Determine the (X, Y) coordinate at the center of the cell enclosing the given text.  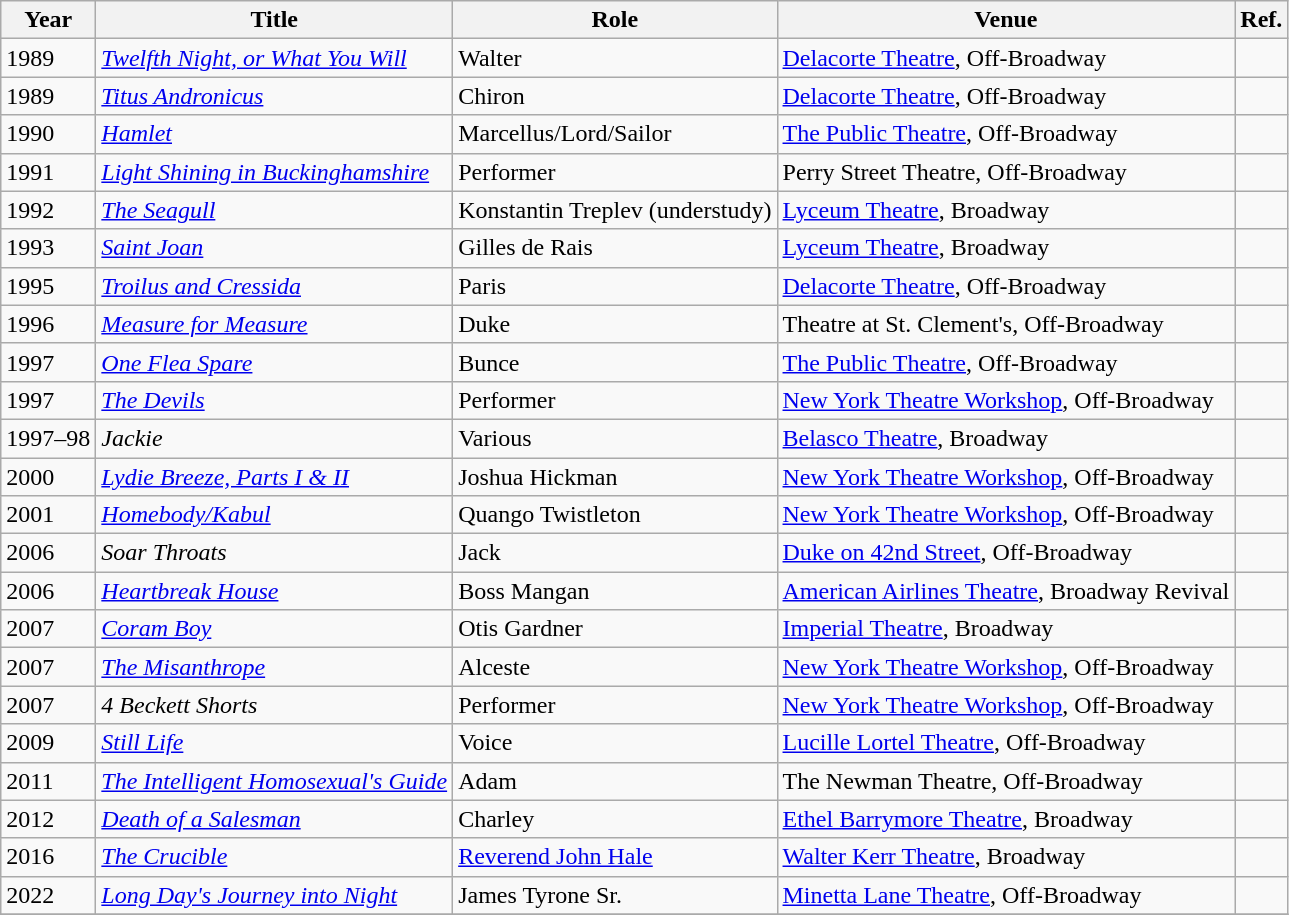
1995 (48, 286)
1992 (48, 210)
American Airlines Theatre, Broadway Revival (1006, 591)
Voice (615, 743)
2022 (48, 895)
Death of a Salesman (274, 819)
Duke on 42nd Street, Off-Broadway (1006, 553)
Heartbreak House (274, 591)
Paris (615, 286)
The Newman Theatre, Off-Broadway (1006, 781)
Role (615, 20)
Boss Mangan (615, 591)
Chiron (615, 96)
Venue (1006, 20)
1990 (48, 134)
Year (48, 20)
Perry Street Theatre, Off-Broadway (1006, 172)
1997–98 (48, 438)
Theatre at St. Clement's, Off-Broadway (1006, 324)
Minetta Lane Theatre, Off-Broadway (1006, 895)
2009 (48, 743)
2012 (48, 819)
Joshua Hickman (615, 477)
Saint Joan (274, 248)
Soar Throats (274, 553)
Light Shining in Buckinghamshire (274, 172)
Lydie Breeze, Parts I & II (274, 477)
Reverend John Hale (615, 857)
2001 (48, 515)
Various (615, 438)
Konstantin Treplev (understudy) (615, 210)
Ref. (1262, 20)
Coram Boy (274, 629)
Marcellus/Lord/Sailor (615, 134)
2016 (48, 857)
Title (274, 20)
Ethel Barrymore Theatre, Broadway (1006, 819)
Jackie (274, 438)
The Misanthrope (274, 667)
The Intelligent Homosexual's Guide (274, 781)
The Seagull (274, 210)
Still Life (274, 743)
Twelfth Night, or What You Will (274, 58)
Otis Gardner (615, 629)
2000 (48, 477)
James Tyrone Sr. (615, 895)
One Flea Spare (274, 362)
Measure for Measure (274, 324)
Long Day's Journey into Night (274, 895)
Titus Andronicus (274, 96)
Walter (615, 58)
Duke (615, 324)
Gilles de Rais (615, 248)
Bunce (615, 362)
The Devils (274, 400)
1993 (48, 248)
Imperial Theatre, Broadway (1006, 629)
Homebody/Kabul (274, 515)
2011 (48, 781)
The Crucible (274, 857)
Adam (615, 781)
4 Beckett Shorts (274, 705)
Lucille Lortel Theatre, Off-Broadway (1006, 743)
1996 (48, 324)
Quango Twistleton (615, 515)
Hamlet (274, 134)
Belasco Theatre, Broadway (1006, 438)
1991 (48, 172)
Troilus and Cressida (274, 286)
Alceste (615, 667)
Jack (615, 553)
Charley (615, 819)
Walter Kerr Theatre, Broadway (1006, 857)
